Find where the given text appears and provide that cell's center as [X, Y] coordinate. 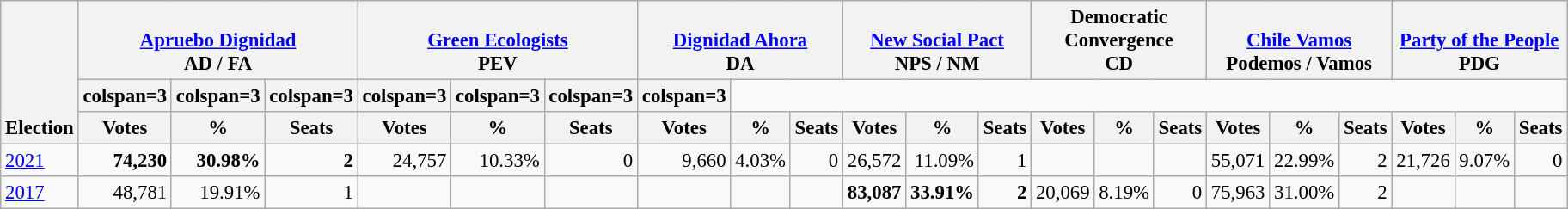
DemocraticConvergenceCD [1119, 40]
22.99% [1305, 161]
Apruebo DignidadAD / FA [218, 40]
Green EcologistsPEV [497, 40]
30.98% [217, 161]
24,757 [404, 161]
20,069 [1063, 193]
9.07% [1484, 161]
55,071 [1238, 161]
Dignidad AhoraDA [739, 40]
21,726 [1424, 161]
26,572 [875, 161]
Party of the PeoplePDG [1479, 40]
75,963 [1238, 193]
10.33% [498, 161]
9,660 [683, 161]
2021 [40, 161]
2017 [40, 193]
33.91% [942, 193]
19.91% [217, 193]
8.19% [1124, 193]
New Social PactNPS / NM [937, 40]
11.09% [942, 161]
Election [40, 72]
74,230 [125, 161]
Chile VamosPodemos / Vamos [1300, 40]
31.00% [1305, 193]
83,087 [875, 193]
4.03% [760, 161]
48,781 [125, 193]
